Capture the cell that displays the provided text and extract its [X, Y] central coordinate. 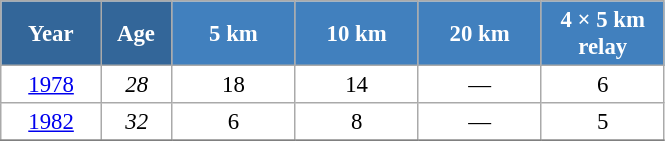
5 km [234, 34]
4 × 5 km relay [602, 34]
1978 [52, 85]
Year [52, 34]
14 [356, 85]
28 [136, 85]
10 km [356, 34]
20 km [480, 34]
8 [356, 122]
Age [136, 34]
18 [234, 85]
5 [602, 122]
1982 [52, 122]
32 [136, 122]
